Search for the cell housing the specified text and yield its (X, Y) center coordinate. 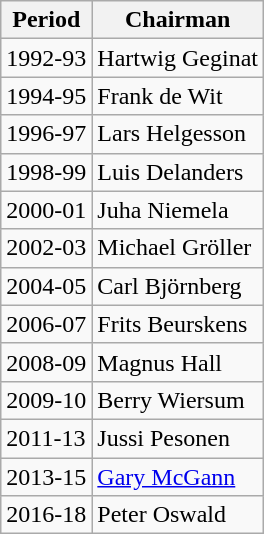
1996-97 (46, 134)
2011-13 (46, 438)
Lars Helgesson (178, 134)
2009-10 (46, 400)
2006-07 (46, 324)
1998-99 (46, 172)
Period (46, 20)
Jussi Pesonen (178, 438)
Hartwig Geginat (178, 58)
Michael Gröller (178, 248)
2000-01 (46, 210)
1992-93 (46, 58)
Frits Beurskens (178, 324)
2008-09 (46, 362)
2004-05 (46, 286)
2013-15 (46, 477)
Gary McGann (178, 477)
1994-95 (46, 96)
2016-18 (46, 515)
Magnus Hall (178, 362)
2002-03 (46, 248)
Juha Niemela (178, 210)
Berry Wiersum (178, 400)
Luis Delanders (178, 172)
Carl Björnberg (178, 286)
Frank de Wit (178, 96)
Peter Oswald (178, 515)
Chairman (178, 20)
